Return (X, Y) of the center of cell containing provided text 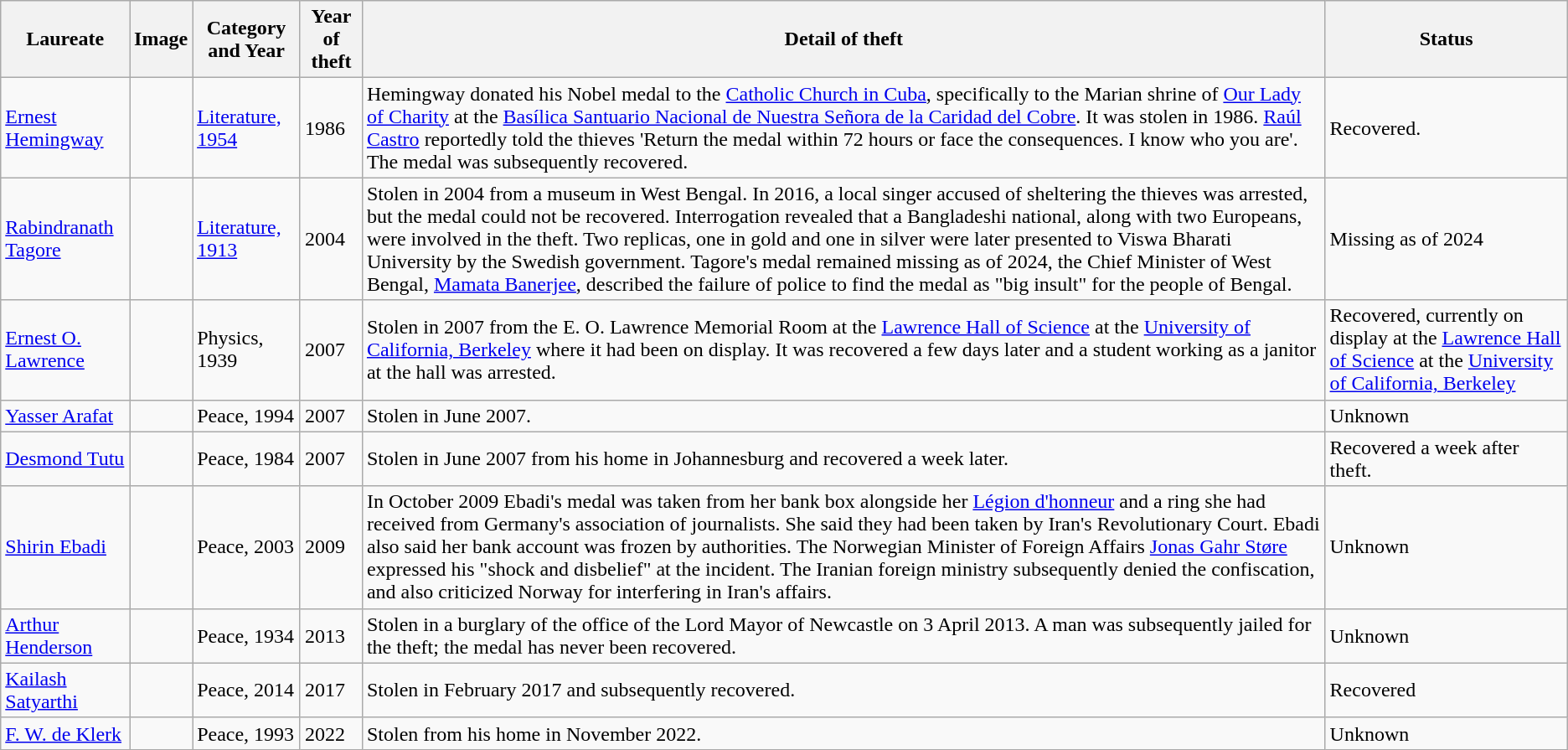
2009 (331, 547)
Peace, 1994 (246, 416)
Recovered (1446, 691)
Desmond Tutu (65, 459)
F. W. de Klerk (65, 733)
Literature, 1954 (246, 127)
Peace, 2014 (246, 691)
Ernest Hemingway (65, 127)
Peace, 1984 (246, 459)
Stolen in June 2007 from his home in Johannesburg and recovered a week later. (843, 459)
Kailash Satyarthi (65, 691)
Ernest O. Lawrence (65, 350)
Stolen from his home in November 2022. (843, 733)
Shirin Ebadi (65, 547)
Laureate (65, 39)
Recovered. (1446, 127)
2004 (331, 239)
2013 (331, 635)
Missing as of 2024 (1446, 239)
Stolen in June 2007. (843, 416)
Peace, 2003 (246, 547)
1986 (331, 127)
Yasser Arafat (65, 416)
Arthur Henderson (65, 635)
Recovered a week after theft. (1446, 459)
Detail of theft (843, 39)
Rabindranath Tagore (65, 239)
2022 (331, 733)
Peace, 1934 (246, 635)
Physics, 1939 (246, 350)
Literature, 1913 (246, 239)
Image (161, 39)
Category and Year (246, 39)
Recovered, currently on display at the Lawrence Hall of Science at the University of California, Berkeley (1446, 350)
Year of theft (331, 39)
Peace, 1993 (246, 733)
2017 (331, 691)
Stolen in February 2017 and subsequently recovered. (843, 691)
Status (1446, 39)
